Capture the cell that displays the provided text and extract its (x, y) central coordinate. 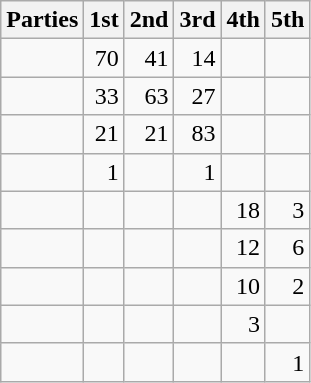
Parties (42, 20)
6 (287, 248)
12 (243, 248)
5th (287, 20)
70 (104, 58)
41 (149, 58)
3rd (198, 20)
63 (149, 96)
27 (198, 96)
83 (198, 134)
2 (287, 286)
33 (104, 96)
4th (243, 20)
18 (243, 210)
14 (198, 58)
2nd (149, 20)
10 (243, 286)
1st (104, 20)
